From the cell containing the given text, extract its center point as [X, Y] coordinate. 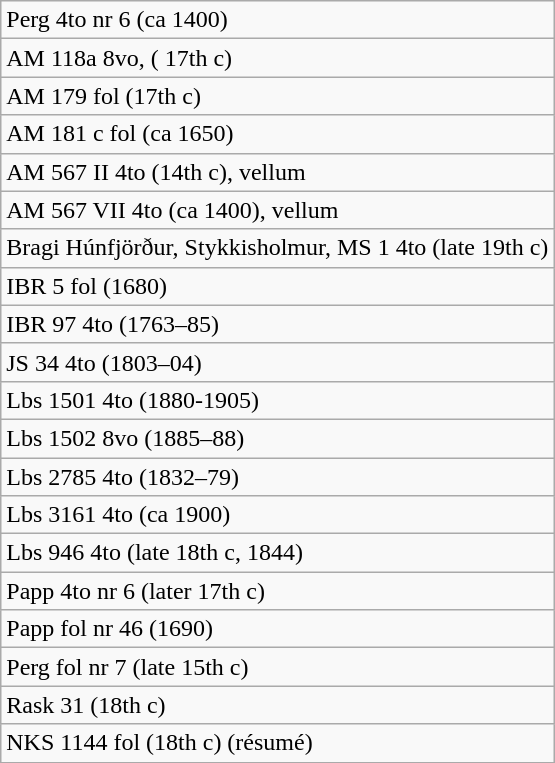
Lbs 946 4to (late 18th c, 1844) [278, 553]
AM 181 c fol (ca 1650) [278, 134]
IBR 97 4to (1763–85) [278, 324]
JS 34 4to (1803–04) [278, 362]
Rask 31 (18th c) [278, 705]
IBR 5 fol (1680) [278, 286]
Bragi Húnfjörður, Stykkisholmur, MS 1 4to (late 19th c) [278, 248]
Lbs 1501 4to (1880-1905) [278, 400]
Lbs 3161 4to (ca 1900) [278, 515]
NKS 1144 fol (18th c) (résumé) [278, 743]
Lbs 2785 4to (1832–79) [278, 477]
AM 179 fol (17th c) [278, 96]
Perg fol nr 7 (late 15th c) [278, 667]
AM 567 II 4to (14th c), vellum [278, 172]
Papp fol nr 46 (1690) [278, 629]
Lbs 1502 8vo (1885–88) [278, 438]
Papp 4to nr 6 (later 17th c) [278, 591]
Perg 4to nr 6 (ca 1400) [278, 20]
AM 118a 8vo, ( 17th c) [278, 58]
AM 567 VII 4to (ca 1400), vellum [278, 210]
